Provide the (x, y) coordinate of the cell's center where the given text is located.  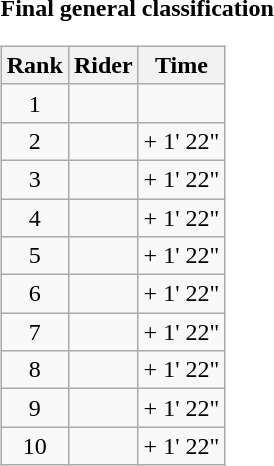
4 (34, 217)
1 (34, 103)
6 (34, 294)
Time (182, 65)
5 (34, 256)
9 (34, 408)
Rider (103, 65)
10 (34, 446)
7 (34, 332)
3 (34, 179)
8 (34, 370)
Rank (34, 65)
2 (34, 141)
